Detect which cell encompasses the target text, then output its [x, y] center coordinate. 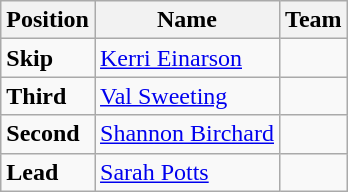
Second [48, 134]
Val Sweeting [186, 96]
Third [48, 96]
Lead [48, 172]
Position [48, 20]
Kerri Einarson [186, 58]
Team [314, 20]
Shannon Birchard [186, 134]
Sarah Potts [186, 172]
Name [186, 20]
Skip [48, 58]
